Identify which cell holds the provided text, then report its (x, y) central coordinate. 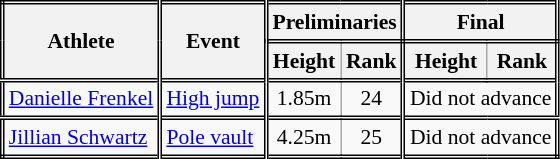
25 (372, 138)
1.85m (304, 100)
Preliminaries (334, 22)
Athlete (81, 42)
High jump (213, 100)
Final (480, 22)
24 (372, 100)
Danielle Frenkel (81, 100)
Pole vault (213, 138)
Event (213, 42)
Jillian Schwartz (81, 138)
4.25m (304, 138)
